Return (x, y) of the center of cell containing provided text 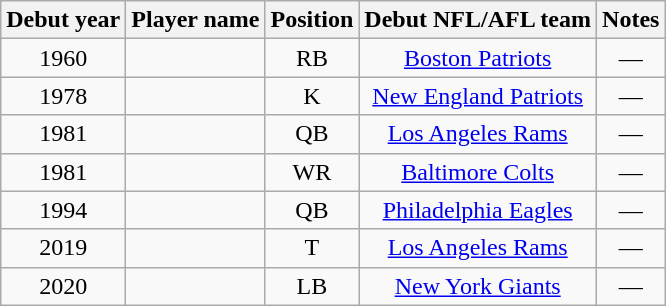
New York Giants (478, 286)
Philadelphia Eagles (478, 210)
Notes (631, 20)
WR (312, 172)
RB (312, 58)
K (312, 96)
Player name (196, 20)
T (312, 248)
Position (312, 20)
Boston Patriots (478, 58)
Baltimore Colts (478, 172)
2019 (64, 248)
2020 (64, 286)
Debut year (64, 20)
Debut NFL/AFL team (478, 20)
LB (312, 286)
1994 (64, 210)
New England Patriots (478, 96)
1960 (64, 58)
1978 (64, 96)
